Pinpoint the cell where the given text exists, returning its (x, y) midpoint coordinate. 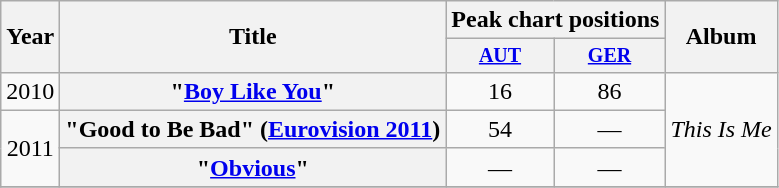
AUT (500, 56)
86 (610, 91)
Title (253, 37)
2010 (30, 91)
Year (30, 37)
2011 (30, 148)
Peak chart positions (556, 20)
This Is Me (721, 129)
54 (500, 129)
GER (610, 56)
"Good to Be Bad" (Eurovision 2011) (253, 129)
"Boy Like You" (253, 91)
Album (721, 37)
"Obvious" (253, 167)
16 (500, 91)
